Capture the cell that displays the provided text and extract its (x, y) central coordinate. 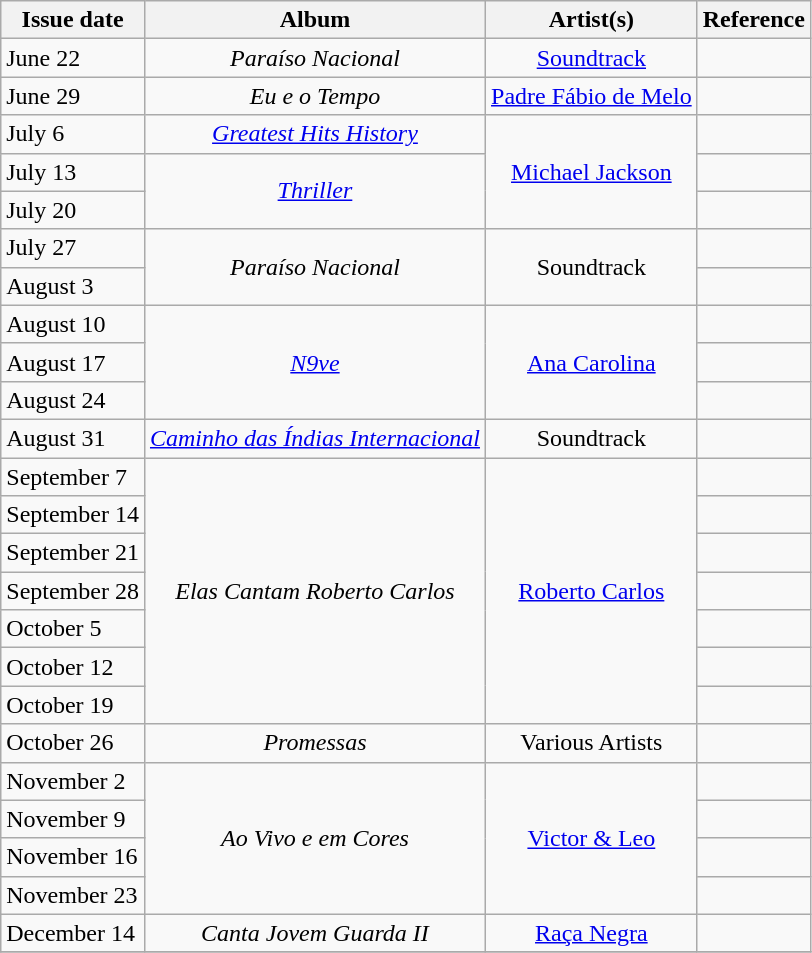
September 21 (73, 553)
August 31 (73, 438)
December 14 (73, 933)
Various Artists (592, 743)
Ana Carolina (592, 362)
October 12 (73, 667)
October 26 (73, 743)
October 5 (73, 629)
August 3 (73, 286)
November 9 (73, 819)
June 29 (73, 96)
July 6 (73, 134)
September 28 (73, 591)
Ao Vivo e em Cores (314, 838)
November 16 (73, 857)
Promessas (314, 743)
Caminho das Índias Internacional (314, 438)
Raça Negra (592, 933)
November 2 (73, 781)
November 23 (73, 895)
June 22 (73, 58)
Padre Fábio de Melo (592, 96)
September 7 (73, 477)
August 10 (73, 324)
July 27 (73, 248)
Thriller (314, 191)
August 24 (73, 400)
Greatest Hits History (314, 134)
Album (314, 20)
September 14 (73, 515)
Canta Jovem Guarda II (314, 933)
July 13 (73, 172)
Artist(s) (592, 20)
N9ve (314, 362)
August 17 (73, 362)
July 20 (73, 210)
Roberto Carlos (592, 591)
Issue date (73, 20)
October 19 (73, 705)
Victor & Leo (592, 838)
Reference (754, 20)
Elas Cantam Roberto Carlos (314, 591)
Eu e o Tempo (314, 96)
Michael Jackson (592, 172)
